Detect which cell encompasses the target text, then output its [x, y] center coordinate. 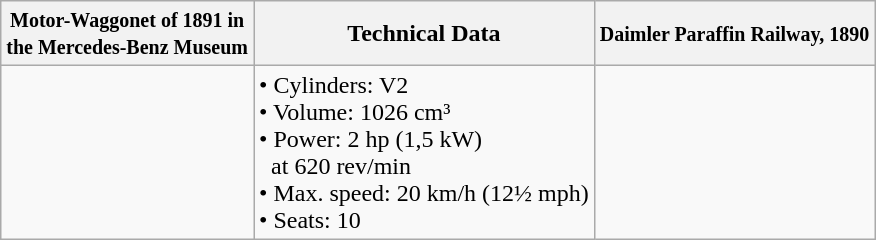
Technical Data [424, 34]
Daimler Paraffin Railway, 1890 [734, 34]
Motor-Waggonet of 1891 inthe Mercedes-Benz Museum [128, 34]
• Cylinders: V2• Volume: 1026 cm³• Power: 2 hp (1,5 kW) at 620 rev/min• Max. speed: 20 km/h (12½ mph)• Seats: 10 [424, 152]
